Search for the cell housing the specified text and yield its (x, y) center coordinate. 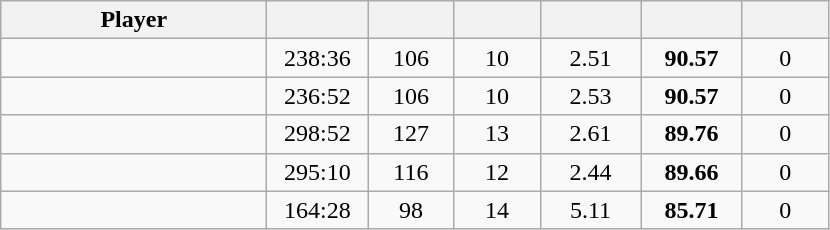
2.44 (590, 172)
5.11 (590, 210)
238:36 (318, 58)
236:52 (318, 96)
2.61 (590, 134)
89.66 (692, 172)
13 (497, 134)
85.71 (692, 210)
2.51 (590, 58)
2.53 (590, 96)
127 (411, 134)
116 (411, 172)
14 (497, 210)
164:28 (318, 210)
295:10 (318, 172)
12 (497, 172)
89.76 (692, 134)
298:52 (318, 134)
98 (411, 210)
Player (134, 20)
